Scan for the cell matching the given text and deliver its [x, y] coordinate at center. 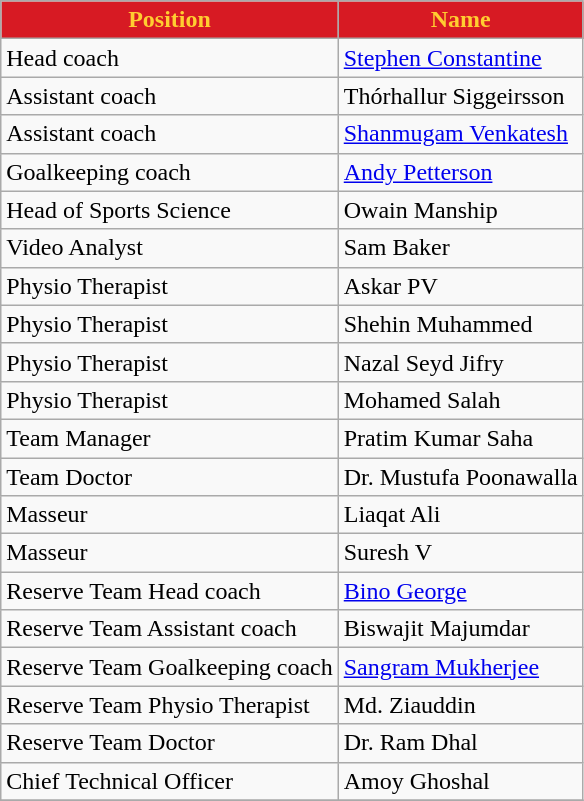
Amoy Ghoshal [460, 781]
Position [170, 20]
Reserve Team Physio Therapist [170, 705]
Reserve Team Assistant coach [170, 629]
Stephen Constantine [460, 58]
Reserve Team Doctor [170, 743]
Pratim Kumar Saha [460, 438]
Biswajit Majumdar [460, 629]
Md. Ziauddin [460, 705]
Name [460, 20]
Team Doctor [170, 477]
Mohamed Salah [460, 400]
Sam Baker [460, 248]
Thórhallur Siggeirsson [460, 96]
Liaqat Ali [460, 515]
Goalkeeping coach [170, 172]
Dr. Mustufa Poonawalla [460, 477]
Video Analyst [170, 248]
Shanmugam Venkatesh [460, 134]
Chief Technical Officer [170, 781]
Bino George [460, 591]
Reserve Team Goalkeeping coach [170, 667]
Head of Sports Science [170, 210]
Head coach [170, 58]
Owain Manship [460, 210]
Dr. Ram Dhal [460, 743]
Sangram Mukherjee [460, 667]
Shehin Muhammed [460, 324]
Reserve Team Head coach [170, 591]
Andy Petterson [460, 172]
Askar PV [460, 286]
Suresh V [460, 553]
Nazal Seyd Jifry [460, 362]
Team Manager [170, 438]
